Find where the given text appears and provide that cell's center as (x, y) coordinate. 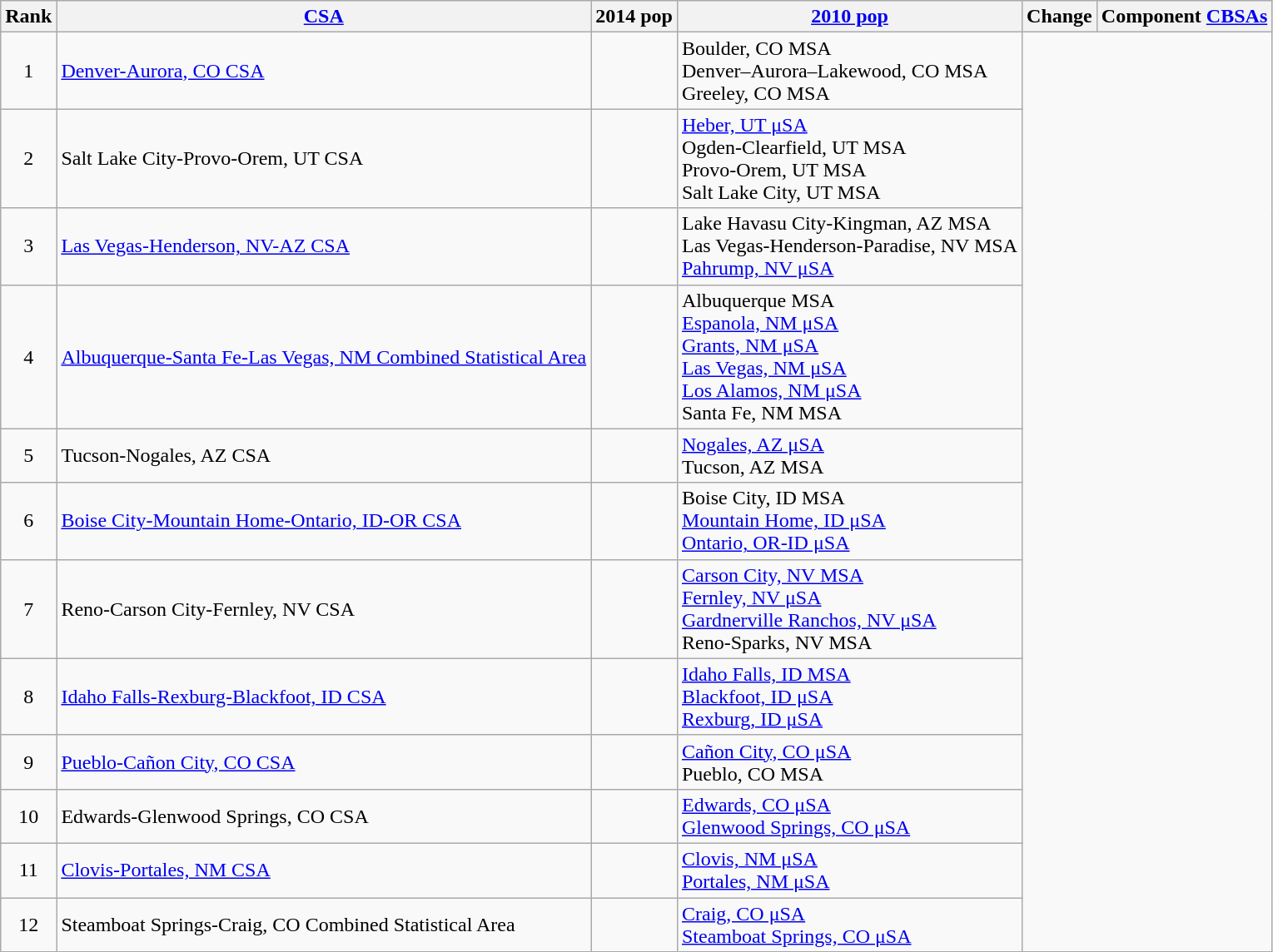
Steamboat Springs-Craig, CO Combined Statistical Area (324, 924)
11 (28, 870)
Reno-Carson City-Fernley, NV CSA (324, 609)
9 (28, 762)
Idaho Falls, ID MSABlackfoot, ID μSARexburg, ID μSA (849, 697)
Pueblo-Cañon City, CO CSA (324, 762)
Lake Havasu City-Kingman, AZ MSALas Vegas-Henderson-Paradise, NV MSAPahrump, NV μSA (849, 246)
Clovis, NM μSAPortales, NM μSA (849, 870)
Edwards-Glenwood Springs, CO CSA (324, 816)
Nogales, AZ μSATucson, AZ MSA (849, 456)
Albuquerque-Santa Fe-Las Vegas, NM Combined Statistical Area (324, 356)
Cañon City, CO μSAPueblo, CO MSA (849, 762)
4 (28, 356)
Heber, UT μSAOgden-Clearfield, UT MSAProvo-Orem, UT MSASalt Lake City, UT MSA (849, 158)
2010 pop (849, 17)
Carson City, NV MSAFernley, NV μSAGardnerville Ranchos, NV μSAReno-Sparks, NV MSA (849, 609)
Albuquerque MSAEspanola, NM μSAGrants, NM μSALas Vegas, NM μSALos Alamos, NM μSASanta Fe, NM MSA (849, 356)
3 (28, 246)
Boise City-Mountain Home-Ontario, ID-OR CSA (324, 521)
CSA (324, 17)
12 (28, 924)
2014 pop (634, 17)
Salt Lake City-Provo-Orem, UT CSA (324, 158)
Clovis-Portales, NM CSA (324, 870)
Component CBSAs (1184, 17)
5 (28, 456)
10 (28, 816)
1 (28, 71)
Edwards, CO μSAGlenwood Springs, CO μSA (849, 816)
Denver-Aurora, CO CSA (324, 71)
7 (28, 609)
Idaho Falls-Rexburg-Blackfoot, ID CSA (324, 697)
8 (28, 697)
Boulder, CO MSADenver–Aurora–Lakewood, CO MSAGreeley, CO MSA (849, 71)
2 (28, 158)
Boise City, ID MSAMountain Home, ID μSAOntario, OR-ID μSA (849, 521)
Craig, CO μSASteamboat Springs, CO μSA (849, 924)
Rank (28, 17)
Change (1060, 17)
Las Vegas-Henderson, NV-AZ CSA (324, 246)
Tucson-Nogales, AZ CSA (324, 456)
6 (28, 521)
